For the text-containing cell, return its midpoint in [X, Y] coordinate format. 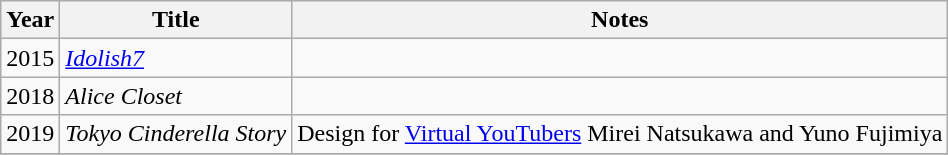
2018 [30, 96]
Design for Virtual YouTubers Mirei Natsukawa and Yuno Fujimiya [620, 134]
Notes [620, 20]
Alice Closet [176, 96]
2015 [30, 58]
Tokyo Cinderella Story [176, 134]
Idolish7 [176, 58]
Title [176, 20]
2019 [30, 134]
Year [30, 20]
